Pinpoint the cell where the given text exists, returning its (x, y) midpoint coordinate. 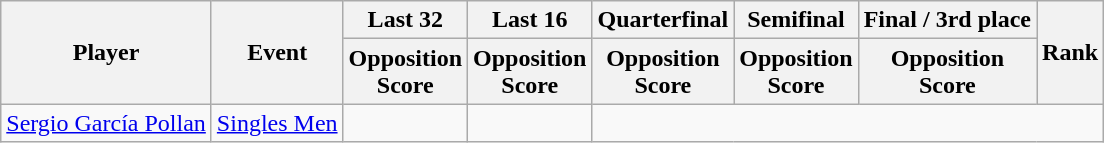
Event (277, 52)
Sergio García Pollan (106, 123)
Rank (1070, 52)
Final / 3rd place (947, 20)
Singles Men (277, 123)
Last 16 (530, 20)
Quarterfinal (663, 20)
Last 32 (405, 20)
Player (106, 52)
Semifinal (796, 20)
